Return the (X, Y) coordinate for the center point of the cell that contains the specified text.  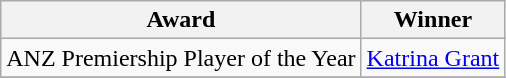
Winner (433, 20)
ANZ Premiership Player of the Year (181, 58)
Katrina Grant (433, 58)
Award (181, 20)
